For the text-containing cell, return its midpoint in [x, y] coordinate format. 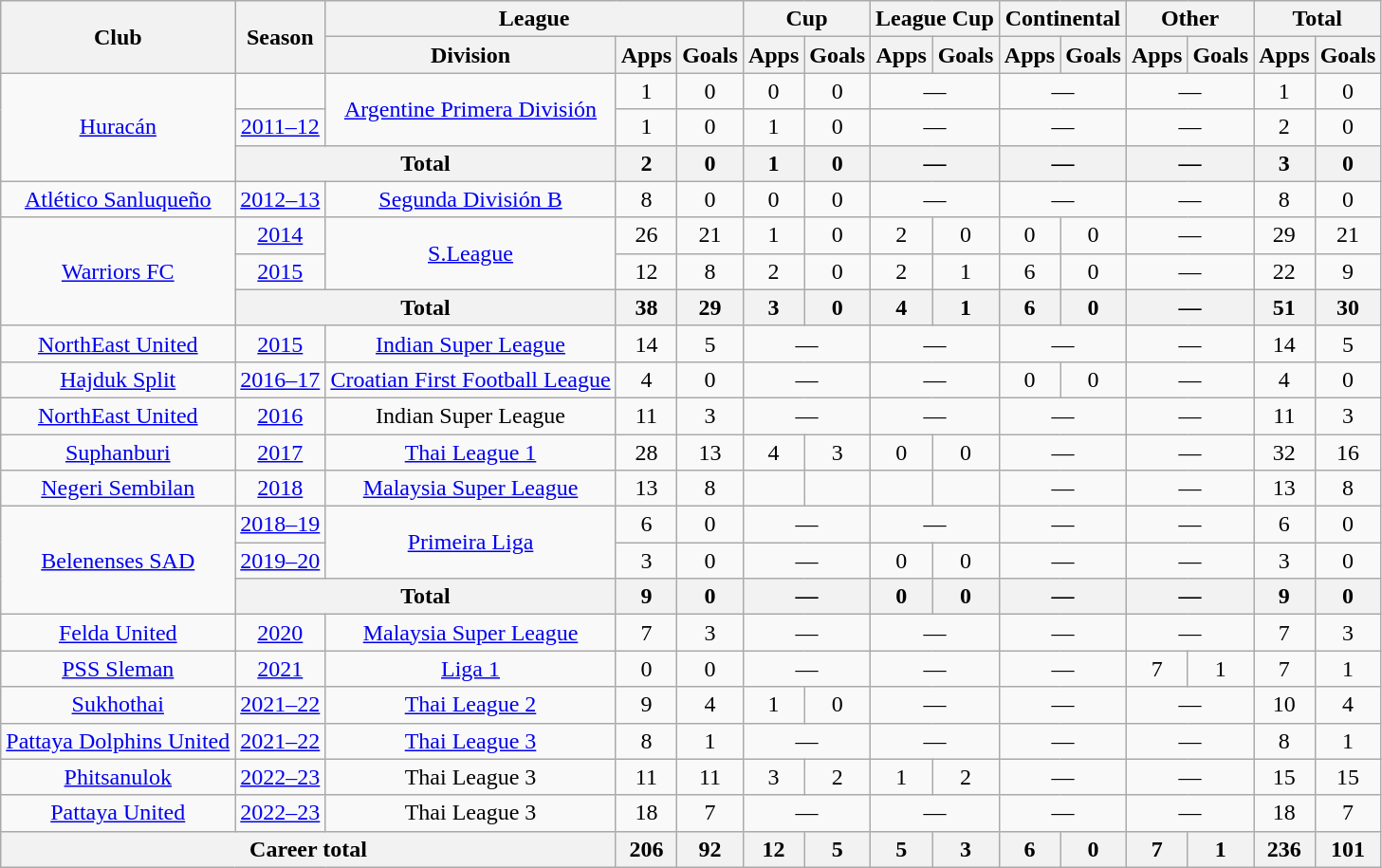
Other [1189, 19]
Negeri Sembilan [118, 489]
Pattaya United [118, 813]
38 [646, 307]
S.League [470, 253]
Thai League 2 [470, 705]
Phitsanulok [118, 777]
2017 [281, 452]
Career total [308, 849]
2012–13 [281, 199]
2011–12 [281, 127]
Division [470, 55]
Suphanburi [118, 452]
PSS Sleman [118, 669]
28 [646, 452]
Continental [1062, 19]
Hajduk Split [118, 379]
236 [1284, 849]
Cup [806, 19]
Segunda División B [470, 199]
Thai League 1 [470, 452]
2016–17 [281, 379]
32 [1284, 452]
2018 [281, 489]
30 [1348, 307]
Belenenses SAD [118, 561]
Sukhothai [118, 705]
Atlético Sanluqueño [118, 199]
2020 [281, 633]
Croatian First Football League [470, 379]
26 [646, 235]
Primeira Liga [470, 543]
16 [1348, 452]
Felda United [118, 633]
51 [1284, 307]
2016 [281, 416]
Warriors FC [118, 271]
Huracán [118, 127]
92 [710, 849]
Argentine Primera División [470, 109]
206 [646, 849]
22 [1284, 271]
Pattaya Dolphins United [118, 741]
League [535, 19]
10 [1284, 705]
2021 [281, 669]
Club [118, 37]
League Cup [935, 19]
101 [1348, 849]
2018–19 [281, 525]
2019–20 [281, 561]
Season [281, 37]
Liga 1 [470, 669]
2014 [281, 235]
